Extract the (x, y) coordinate from the center of the cell holding the provided text.  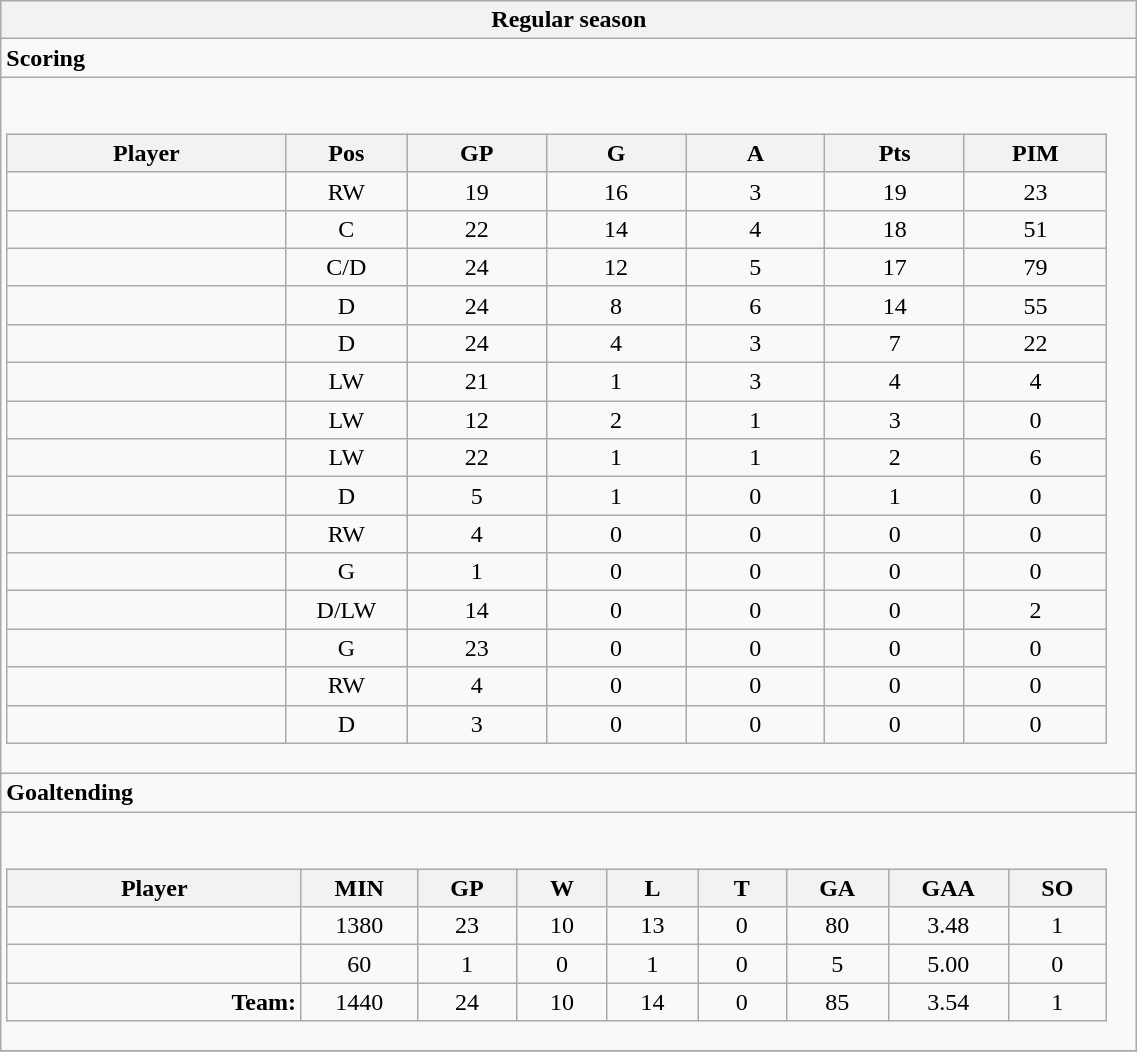
C/D (346, 267)
55 (1035, 305)
A (756, 153)
GAA (948, 888)
85 (837, 1002)
3.48 (948, 926)
L (652, 888)
T (742, 888)
80 (837, 926)
7 (894, 343)
8 (616, 305)
51 (1035, 229)
Scoring (569, 58)
1380 (359, 926)
1440 (359, 1002)
Goaltending (569, 792)
60 (359, 964)
SO (1057, 888)
C (346, 229)
Player MIN GP W L T GA GAA SO 1380 23 10 13 0 80 3.48 1 60 1 0 1 0 5 5.00 0 Team: 1440 24 10 14 0 85 3.54 1 (569, 932)
Regular season (569, 20)
Team: (154, 1002)
PIM (1035, 153)
17 (894, 267)
MIN (359, 888)
GA (837, 888)
Pos (346, 153)
16 (616, 191)
D/LW (346, 610)
W (562, 888)
18 (894, 229)
3.54 (948, 1002)
Pts (894, 153)
13 (652, 926)
5.00 (948, 964)
79 (1035, 267)
21 (476, 382)
